Detect which cell encompasses the target text, then output its (x, y) center coordinate. 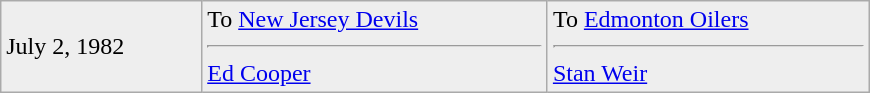
To New Jersey DevilsEd Cooper (375, 47)
To Edmonton OilersStan Weir (708, 47)
July 2, 1982 (102, 47)
